Capture the cell that displays the provided text and extract its (x, y) central coordinate. 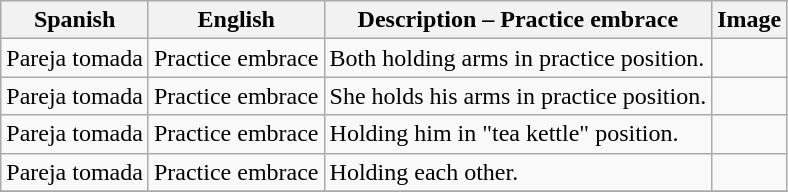
Both holding arms in practice position. (518, 58)
Holding each other. (518, 172)
Image (750, 20)
English (236, 20)
Holding him in "tea kettle" position. (518, 134)
Description – Practice embrace (518, 20)
Spanish (75, 20)
She holds his arms in practice position. (518, 96)
